Detect which cell encompasses the target text, then output its [X, Y] center coordinate. 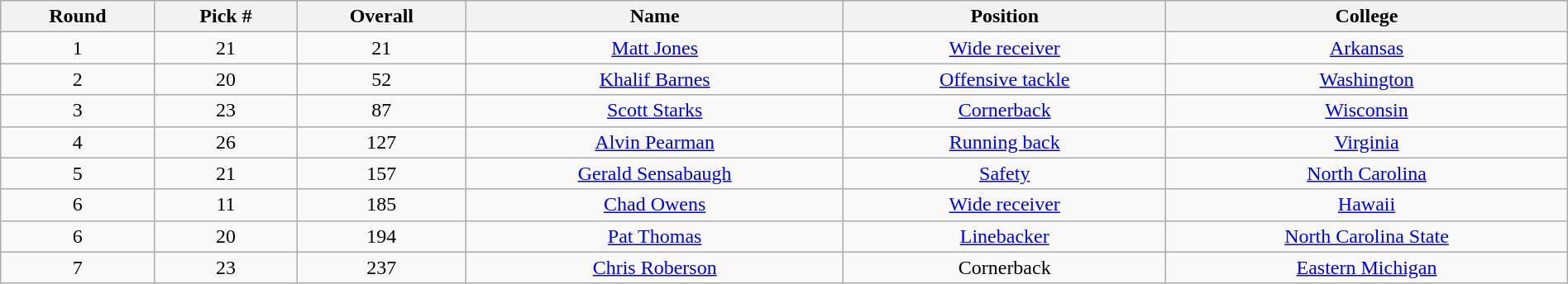
North Carolina [1366, 173]
1 [78, 48]
Pat Thomas [655, 236]
Name [655, 17]
Eastern Michigan [1366, 267]
2 [78, 79]
Hawaii [1366, 205]
3 [78, 111]
Scott Starks [655, 111]
Safety [1005, 173]
Virginia [1366, 142]
26 [226, 142]
Offensive tackle [1005, 79]
Gerald Sensabaugh [655, 173]
Chris Roberson [655, 267]
Arkansas [1366, 48]
Round [78, 17]
Position [1005, 17]
11 [226, 205]
Running back [1005, 142]
127 [382, 142]
Linebacker [1005, 236]
Wisconsin [1366, 111]
237 [382, 267]
Overall [382, 17]
College [1366, 17]
Khalif Barnes [655, 79]
194 [382, 236]
Chad Owens [655, 205]
North Carolina State [1366, 236]
185 [382, 205]
87 [382, 111]
7 [78, 267]
Matt Jones [655, 48]
Pick # [226, 17]
Washington [1366, 79]
4 [78, 142]
157 [382, 173]
52 [382, 79]
Alvin Pearman [655, 142]
5 [78, 173]
